Pinpoint the cell where the given text exists, returning its [X, Y] midpoint coordinate. 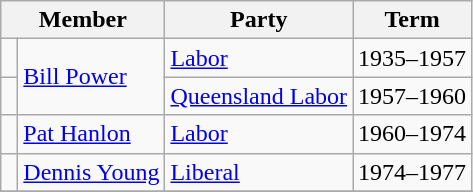
Pat Hanlon [92, 134]
Dennis Young [92, 172]
1960–1974 [412, 134]
1957–1960 [412, 96]
1935–1957 [412, 58]
Bill Power [92, 77]
Party [259, 20]
Liberal [259, 172]
Member [83, 20]
1974–1977 [412, 172]
Term [412, 20]
Queensland Labor [259, 96]
